Detect which cell encompasses the target text, then output its [x, y] center coordinate. 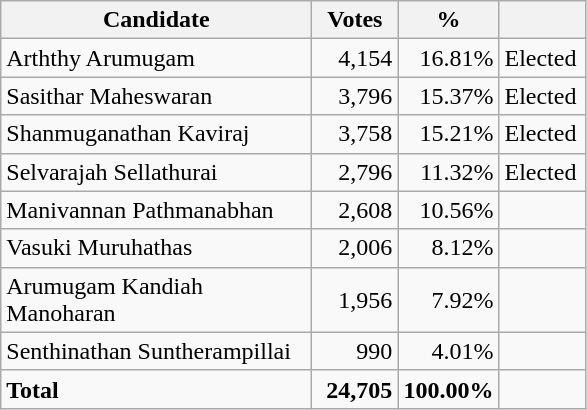
990 [355, 351]
Total [156, 389]
4.01% [448, 351]
3,796 [355, 96]
8.12% [448, 248]
% [448, 20]
10.56% [448, 210]
Selvarajah Sellathurai [156, 172]
24,705 [355, 389]
2,608 [355, 210]
15.21% [448, 134]
Manivannan Pathmanabhan [156, 210]
3,758 [355, 134]
11.32% [448, 172]
Arththy Arumugam [156, 58]
Shanmuganathan Kaviraj [156, 134]
15.37% [448, 96]
Arumugam Kandiah Manoharan [156, 300]
Candidate [156, 20]
Vasuki Muruhathas [156, 248]
2,796 [355, 172]
4,154 [355, 58]
Senthinathan Suntherampillai [156, 351]
1,956 [355, 300]
16.81% [448, 58]
Votes [355, 20]
100.00% [448, 389]
Sasithar Maheswaran [156, 96]
7.92% [448, 300]
2,006 [355, 248]
